Capture the cell that displays the provided text and extract its (x, y) central coordinate. 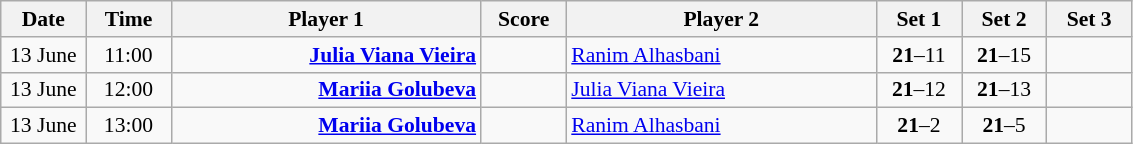
21–15 (1004, 55)
21–11 (918, 55)
21–5 (1004, 126)
Set 3 (1090, 19)
Score (524, 19)
21–13 (1004, 90)
12:00 (128, 90)
Set 1 (918, 19)
Player 1 (326, 19)
21–12 (918, 90)
Date (44, 19)
Set 2 (1004, 19)
Time (128, 19)
13:00 (128, 126)
11:00 (128, 55)
21–2 (918, 126)
Player 2 (721, 19)
